Output the [X, Y] coordinate of the center of the cell containing the given text.  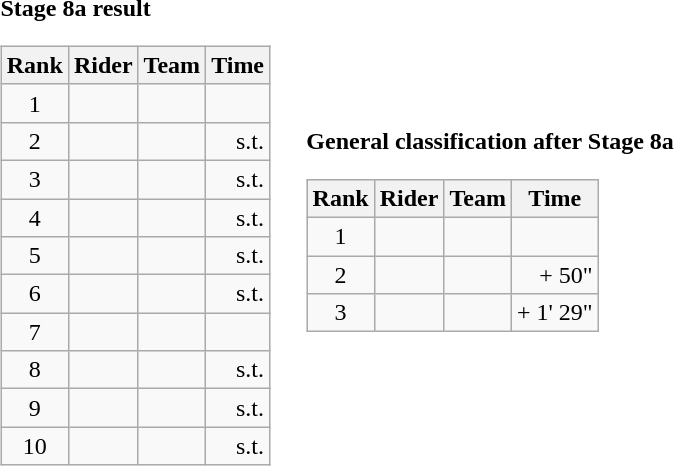
10 [34, 446]
+ 50" [554, 275]
4 [34, 217]
+ 1' 29" [554, 313]
8 [34, 370]
6 [34, 294]
7 [34, 332]
5 [34, 256]
9 [34, 408]
